Find where the given text appears and provide that cell's center as [x, y] coordinate. 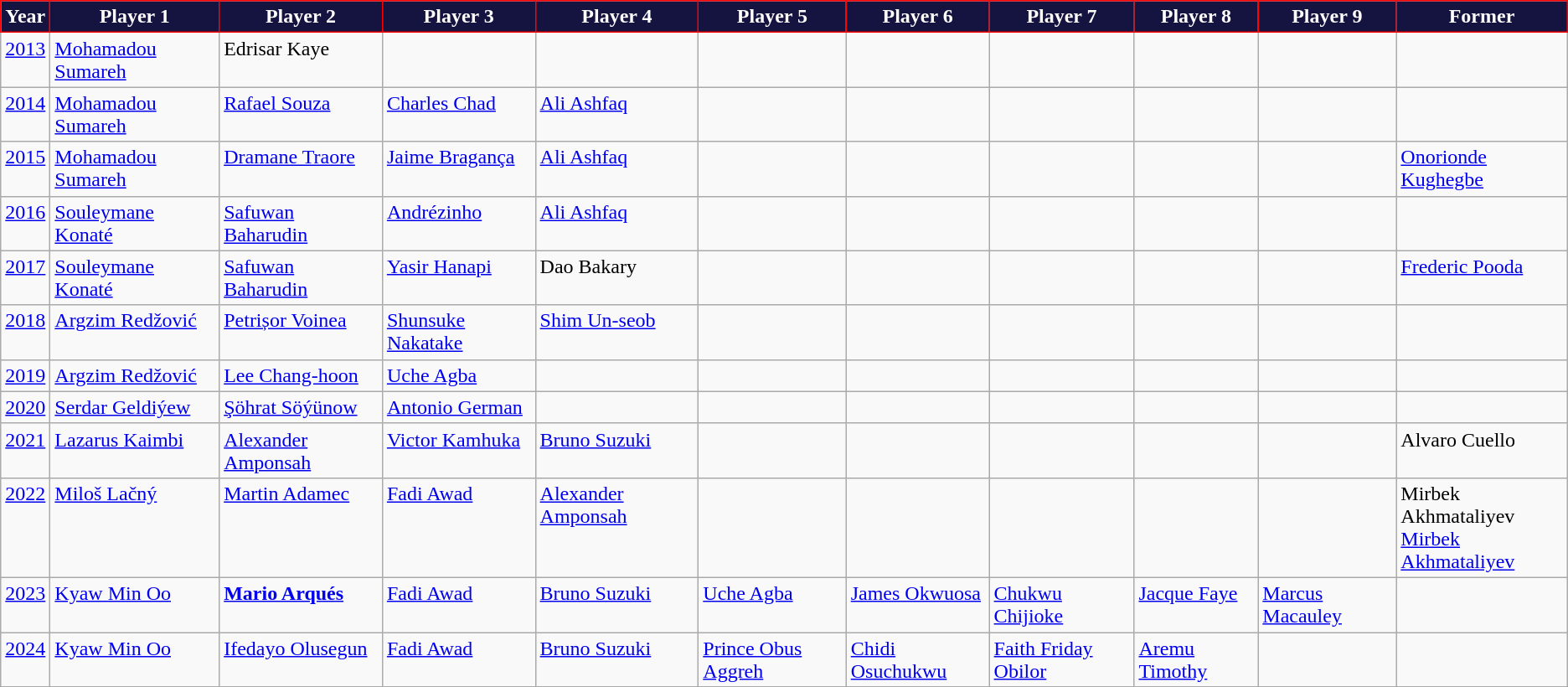
Charles Chad [459, 114]
Serdar Geldiýew [135, 407]
2022 [25, 528]
Lazarus Kaimbi [135, 451]
Shim Un-seob [616, 332]
Martin Adamec [302, 528]
Şöhrat Söýünow [302, 407]
Miloš Lačný [135, 528]
Onorionde Kughegbe [1482, 169]
Mirbek Akhmataliyev Mirbek Akhmataliyev [1482, 528]
2018 [25, 332]
Dramane Traore [302, 169]
Andrézinho [459, 223]
Aremu Timothy [1196, 659]
Player 4 [616, 17]
Petrișor Voinea [302, 332]
Frederic Pooda [1482, 278]
Player 6 [918, 17]
Year [25, 17]
Rafael Souza [302, 114]
2021 [25, 451]
Jacque Faye [1196, 605]
Player 5 [772, 17]
2014 [25, 114]
James Okwuosa [918, 605]
2015 [25, 169]
Faith Friday Obilor [1062, 659]
Antonio German [459, 407]
Player 9 [1327, 17]
Player 7 [1062, 17]
Player 1 [135, 17]
2017 [25, 278]
Alvaro Cuello [1482, 451]
Player 2 [302, 17]
Yasir Hanapi [459, 278]
2013 [25, 60]
Marcus Macauley [1327, 605]
Ifedayo Olusegun [302, 659]
2020 [25, 407]
Edrisar Kaye [302, 60]
2019 [25, 375]
Chukwu Chijioke [1062, 605]
Player 8 [1196, 17]
2016 [25, 223]
Lee Chang-hoon [302, 375]
Player 3 [459, 17]
Dao Bakary [616, 278]
Jaime Bragança [459, 169]
2024 [25, 659]
Mario Arqués [302, 605]
Former [1482, 17]
Prince Obus Aggreh [772, 659]
2023 [25, 605]
Victor Kamhuka [459, 451]
Chidi Osuchukwu [918, 659]
Shunsuke Nakatake [459, 332]
